Return the [X, Y] coordinate for the center point of the cell that contains the specified text.  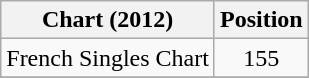
French Singles Chart [108, 58]
Position [261, 20]
155 [261, 58]
Chart (2012) [108, 20]
